Return (x, y) of the center of cell containing provided text 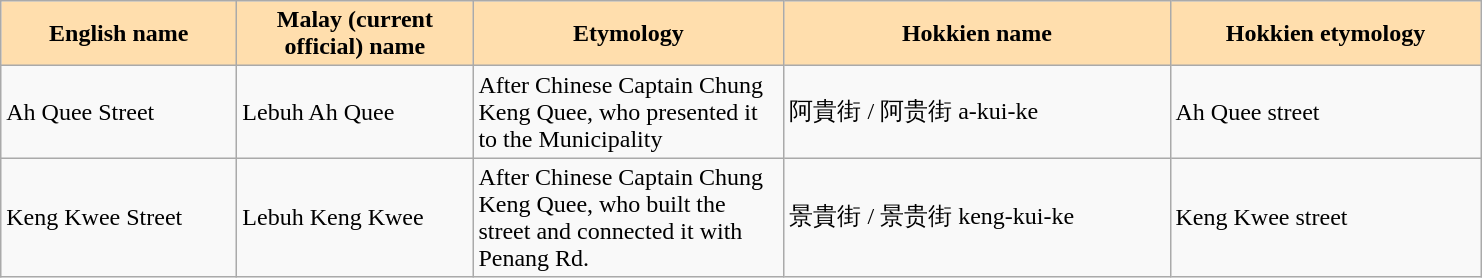
After Chinese Captain Chung Keng Quee, who presented it to the Municipality (628, 112)
Lebuh Ah Quee (355, 112)
Malay (current official) name (355, 34)
English name (119, 34)
Keng Kwee street (1326, 218)
Ah Quee street (1326, 112)
Lebuh Keng Kwee (355, 218)
Keng Kwee Street (119, 218)
Etymology (628, 34)
Hokkien name (977, 34)
After Chinese Captain Chung Keng Quee, who built the street and connected it with Penang Rd. (628, 218)
Hokkien etymology (1326, 34)
Ah Quee Street (119, 112)
景貴街 / 景贵街 keng-kui-ke (977, 218)
阿貴街 / 阿贵街 a-kui-ke (977, 112)
